Scan for the cell matching the given text and deliver its [x, y] coordinate at center. 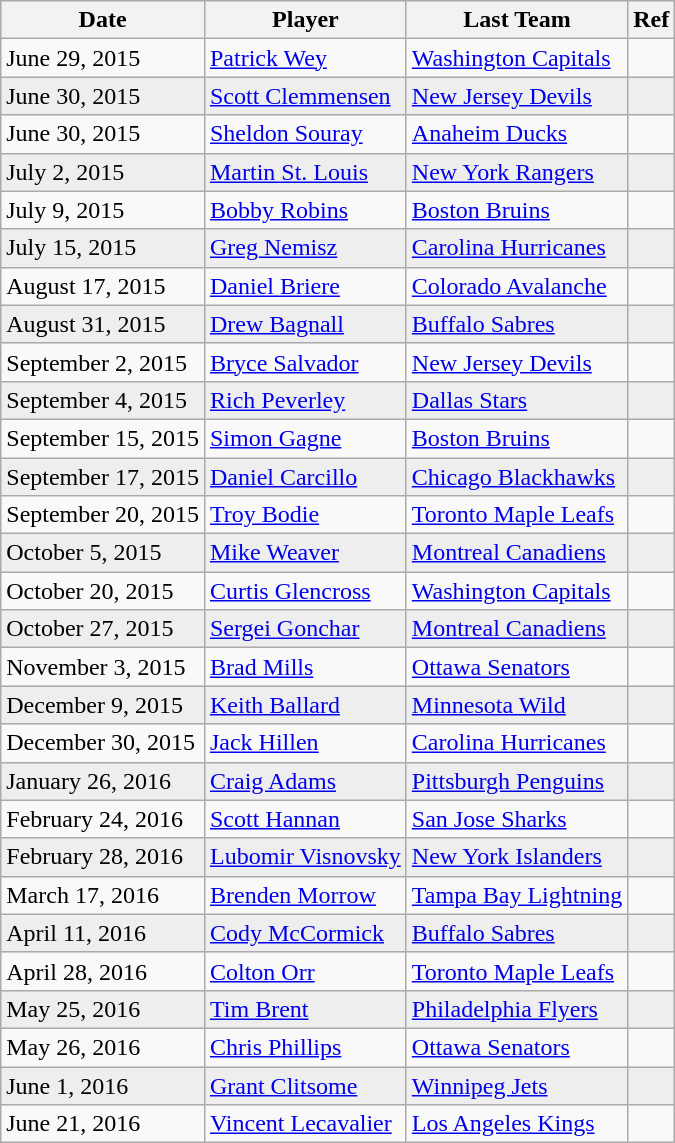
Cody McCormick [305, 933]
Sergei Gonchar [305, 629]
Pittsburgh Penguins [516, 781]
Daniel Carcillo [305, 477]
June 21, 2016 [103, 1124]
Minnesota Wild [516, 705]
Date [103, 20]
Brenden Morrow [305, 895]
Brad Mills [305, 667]
July 2, 2015 [103, 172]
Scott Clemmensen [305, 96]
Keith Ballard [305, 705]
Sheldon Souray [305, 134]
Tim Brent [305, 1009]
January 26, 2016 [103, 781]
Chicago Blackhawks [516, 477]
San Jose Sharks [516, 819]
Daniel Briere [305, 286]
Craig Adams [305, 781]
April 28, 2016 [103, 971]
September 2, 2015 [103, 362]
Chris Phillips [305, 1047]
March 17, 2016 [103, 895]
Jack Hillen [305, 743]
New York Islanders [516, 857]
New York Rangers [516, 172]
July 9, 2015 [103, 210]
September 15, 2015 [103, 438]
Mike Weaver [305, 553]
July 15, 2015 [103, 248]
Last Team [516, 20]
Colorado Avalanche [516, 286]
November 3, 2015 [103, 667]
Martin St. Louis [305, 172]
Ref [652, 20]
Philadelphia Flyers [516, 1009]
August 17, 2015 [103, 286]
Troy Bodie [305, 515]
Curtis Glencross [305, 591]
Greg Nemisz [305, 248]
April 11, 2016 [103, 933]
Scott Hannan [305, 819]
June 29, 2015 [103, 58]
September 17, 2015 [103, 477]
Dallas Stars [516, 400]
Bobby Robins [305, 210]
Bryce Salvador [305, 362]
September 4, 2015 [103, 400]
Winnipeg Jets [516, 1085]
December 30, 2015 [103, 743]
Lubomir Visnovsky [305, 857]
August 31, 2015 [103, 324]
Player [305, 20]
Rich Peverley [305, 400]
Grant Clitsome [305, 1085]
Drew Bagnall [305, 324]
Patrick Wey [305, 58]
December 9, 2015 [103, 705]
May 26, 2016 [103, 1047]
October 20, 2015 [103, 591]
June 1, 2016 [103, 1085]
Vincent Lecavalier [305, 1124]
Simon Gagne [305, 438]
February 28, 2016 [103, 857]
Los Angeles Kings [516, 1124]
May 25, 2016 [103, 1009]
February 24, 2016 [103, 819]
September 20, 2015 [103, 515]
Tampa Bay Lightning [516, 895]
October 27, 2015 [103, 629]
October 5, 2015 [103, 553]
Colton Orr [305, 971]
Anaheim Ducks [516, 134]
